Locate the cell with the specified text and output its (x, y) center coordinate. 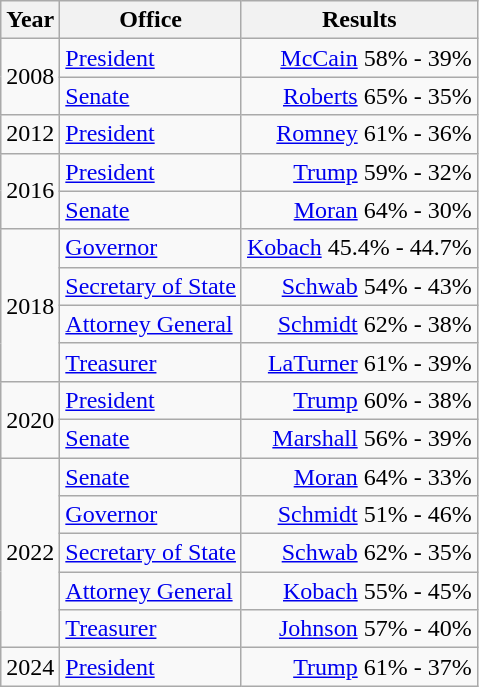
2016 (30, 191)
Results (359, 20)
Marshall 56% - 39% (359, 438)
Moran 64% - 33% (359, 477)
2018 (30, 305)
Johnson 57% - 40% (359, 629)
LaTurner 61% - 39% (359, 362)
Kobach 45.4% - 44.7% (359, 248)
Schmidt 62% - 38% (359, 324)
2024 (30, 667)
2022 (30, 553)
2020 (30, 419)
Trump 61% - 37% (359, 667)
2008 (30, 77)
Moran 64% - 30% (359, 210)
Kobach 55% - 45% (359, 591)
Office (151, 20)
Roberts 65% - 35% (359, 96)
Trump 60% - 38% (359, 400)
Schwab 62% - 35% (359, 553)
McCain 58% - 39% (359, 58)
Trump 59% - 32% (359, 172)
Schwab 54% - 43% (359, 286)
Romney 61% - 36% (359, 134)
Year (30, 20)
2012 (30, 134)
Schmidt 51% - 46% (359, 515)
